Scan for the cell matching the given text and deliver its (X, Y) coordinate at center. 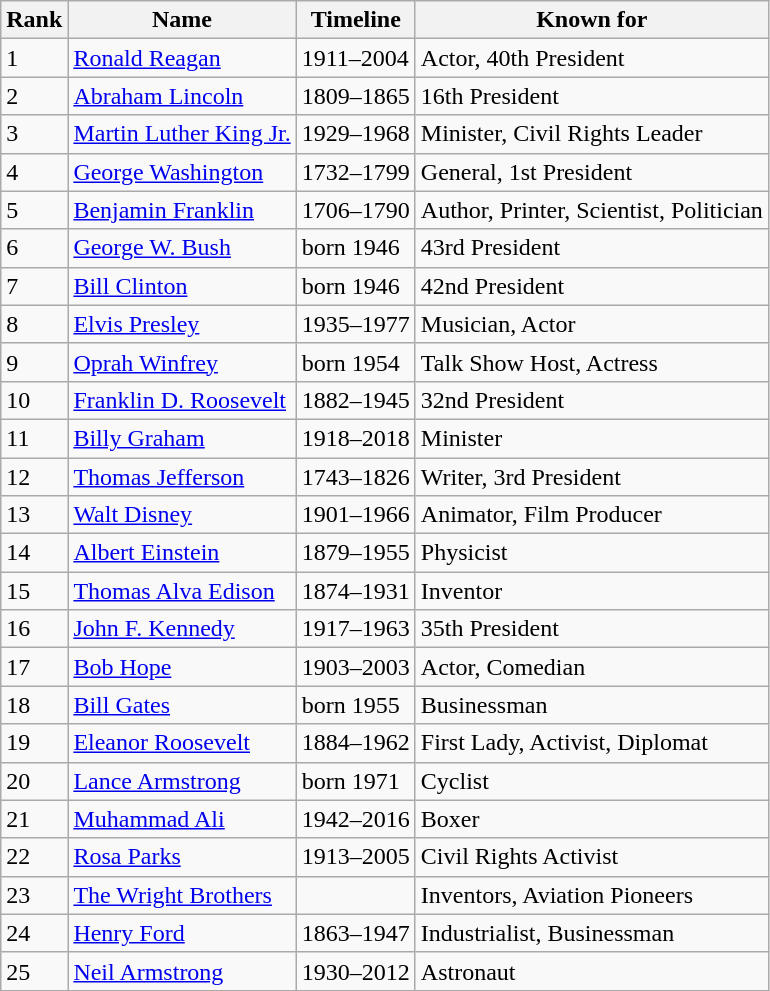
4 (34, 172)
1929–1968 (356, 134)
Bill Clinton (182, 286)
Name (182, 20)
Oprah Winfrey (182, 362)
1882–1945 (356, 400)
Author, Printer, Scientist, Politician (592, 210)
Lance Armstrong (182, 781)
Physicist (592, 553)
17 (34, 667)
Benjamin Franklin (182, 210)
22 (34, 857)
Ronald Reagan (182, 58)
20 (34, 781)
Martin Luther King Jr. (182, 134)
Walt Disney (182, 515)
10 (34, 400)
Actor, Comedian (592, 667)
Neil Armstrong (182, 971)
Boxer (592, 819)
The Wright Brothers (182, 895)
23 (34, 895)
1930–2012 (356, 971)
Muhammad Ali (182, 819)
2 (34, 96)
Cyclist (592, 781)
Astronaut (592, 971)
Henry Ford (182, 933)
Talk Show Host, Actress (592, 362)
born 1954 (356, 362)
11 (34, 438)
1911–2004 (356, 58)
1743–1826 (356, 477)
Rosa Parks (182, 857)
Industrialist, Businessman (592, 933)
1706–1790 (356, 210)
1879–1955 (356, 553)
6 (34, 248)
Thomas Alva Edison (182, 591)
1874–1931 (356, 591)
1942–2016 (356, 819)
John F. Kennedy (182, 629)
Writer, 3rd President (592, 477)
Albert Einstein (182, 553)
Minister (592, 438)
24 (34, 933)
Inventors, Aviation Pioneers (592, 895)
9 (34, 362)
Thomas Jefferson (182, 477)
7 (34, 286)
Civil Rights Activist (592, 857)
15 (34, 591)
18 (34, 705)
43rd President (592, 248)
George Washington (182, 172)
Animator, Film Producer (592, 515)
Elvis Presley (182, 324)
32nd President (592, 400)
Franklin D. Roosevelt (182, 400)
Businessman (592, 705)
1913–2005 (356, 857)
Musician, Actor (592, 324)
21 (34, 819)
1809–1865 (356, 96)
General, 1st President (592, 172)
Bob Hope (182, 667)
25 (34, 971)
13 (34, 515)
3 (34, 134)
George W. Bush (182, 248)
12 (34, 477)
16th President (592, 96)
Actor, 40th President (592, 58)
Rank (34, 20)
1863–1947 (356, 933)
14 (34, 553)
Known for (592, 20)
19 (34, 743)
16 (34, 629)
1935–1977 (356, 324)
Minister, Civil Rights Leader (592, 134)
born 1955 (356, 705)
Abraham Lincoln (182, 96)
Timeline (356, 20)
42nd President (592, 286)
Inventor (592, 591)
1732–1799 (356, 172)
1917–1963 (356, 629)
1903–2003 (356, 667)
Eleanor Roosevelt (182, 743)
Billy Graham (182, 438)
1901–1966 (356, 515)
First Lady, Activist, Diplomat (592, 743)
1918–2018 (356, 438)
born 1971 (356, 781)
1884–1962 (356, 743)
8 (34, 324)
35th President (592, 629)
5 (34, 210)
Bill Gates (182, 705)
1 (34, 58)
